Return [X, Y] of the center of cell containing provided text 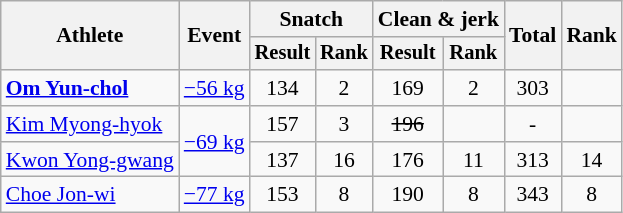
−56 kg [214, 88]
Total [532, 36]
196 [408, 124]
3 [344, 124]
153 [283, 195]
- [532, 124]
Athlete [90, 36]
176 [408, 160]
14 [592, 160]
Clean & jerk [438, 19]
134 [283, 88]
Kwon Yong-gwang [90, 160]
303 [532, 88]
190 [408, 195]
Om Yun-chol [90, 88]
Event [214, 36]
Snatch [312, 19]
169 [408, 88]
Choe Jon-wi [90, 195]
−69 kg [214, 142]
Kim Myong-hyok [90, 124]
343 [532, 195]
157 [283, 124]
313 [532, 160]
137 [283, 160]
11 [474, 160]
−77 kg [214, 195]
16 [344, 160]
